Find where the given text appears and provide that cell's center as (X, Y) coordinate. 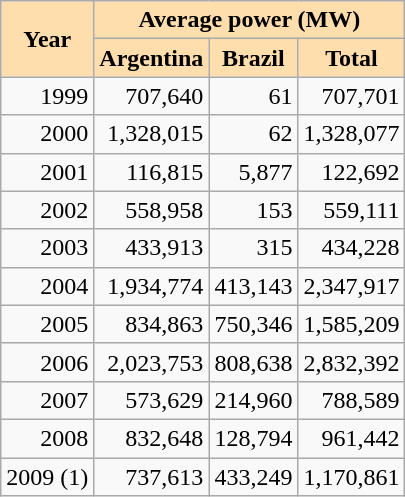
2,347,917 (352, 286)
116,815 (152, 172)
2008 (48, 438)
2007 (48, 400)
559,111 (352, 210)
737,613 (152, 477)
433,249 (254, 477)
413,143 (254, 286)
Brazil (254, 58)
1,328,077 (352, 134)
128,794 (254, 438)
808,638 (254, 362)
Total (352, 58)
573,629 (152, 400)
1,585,209 (352, 324)
62 (254, 134)
2000 (48, 134)
1999 (48, 96)
2009 (1) (48, 477)
2,832,392 (352, 362)
2003 (48, 248)
1,934,774 (152, 286)
153 (254, 210)
707,640 (152, 96)
Average power (MW) (250, 20)
315 (254, 248)
2004 (48, 286)
2001 (48, 172)
61 (254, 96)
750,346 (254, 324)
Year (48, 39)
961,442 (352, 438)
558,958 (152, 210)
2002 (48, 210)
707,701 (352, 96)
2006 (48, 362)
5,877 (254, 172)
788,589 (352, 400)
1,328,015 (152, 134)
Argentina (152, 58)
2,023,753 (152, 362)
834,863 (152, 324)
122,692 (352, 172)
214,960 (254, 400)
433,913 (152, 248)
832,648 (152, 438)
1,170,861 (352, 477)
434,228 (352, 248)
2005 (48, 324)
